Determine the [x, y] coordinate at the center of the cell enclosing the given text.  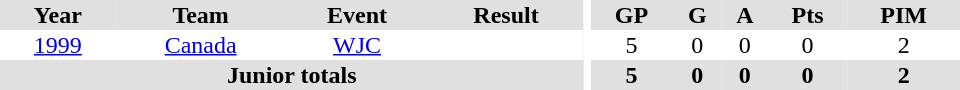
A [745, 15]
Result [506, 15]
Canada [201, 45]
Pts [808, 15]
1999 [58, 45]
Team [201, 15]
WJC [358, 45]
GP [631, 15]
Year [58, 15]
G [698, 15]
PIM [904, 15]
Junior totals [292, 75]
Event [358, 15]
